Search for the cell housing the specified text and yield its (X, Y) center coordinate. 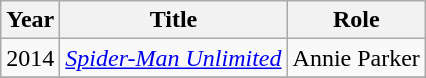
Annie Parker (356, 58)
Role (356, 20)
Title (174, 20)
Spider-Man Unlimited (174, 58)
2014 (30, 58)
Year (30, 20)
